Pinpoint the cell where the given text exists, returning its [x, y] midpoint coordinate. 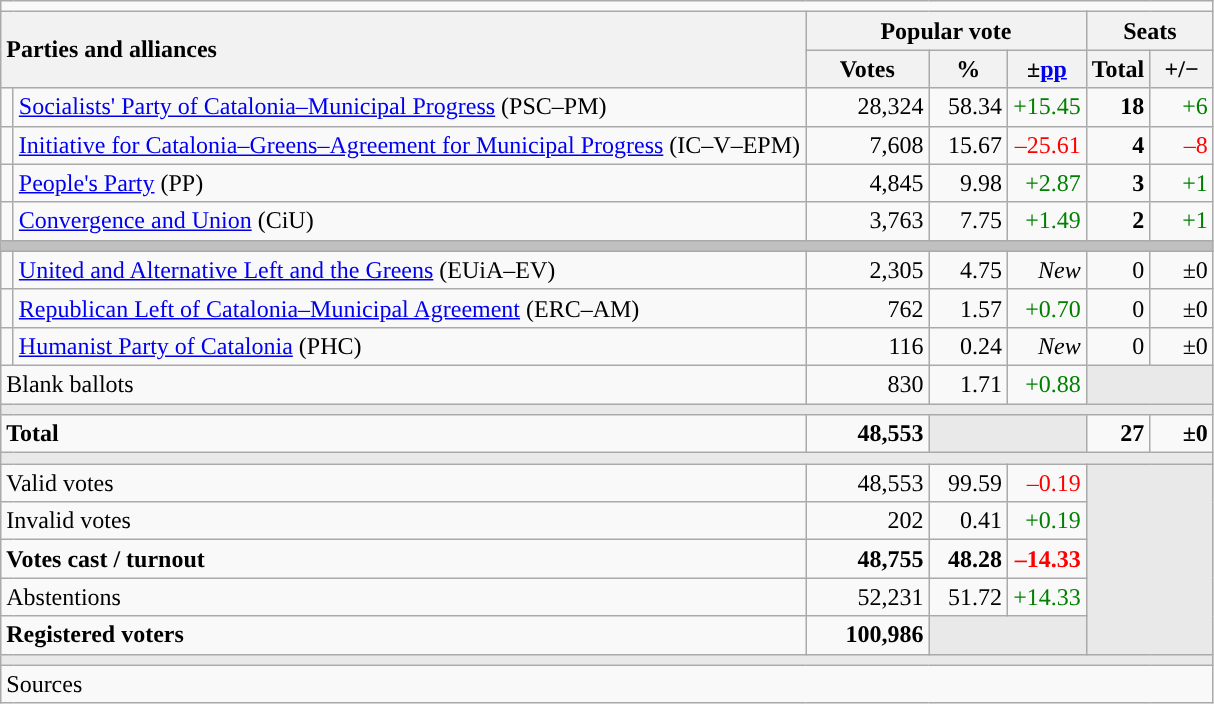
Seats [1150, 31]
People's Party (PP) [409, 183]
Initiative for Catalonia–Greens–Agreement for Municipal Progress (IC–V–EPM) [409, 145]
United and Alternative Left and the Greens (EUiA–EV) [409, 270]
+0.88 [1048, 384]
Abstentions [404, 597]
0.24 [968, 346]
58.34 [968, 107]
15.67 [968, 145]
Humanist Party of Catalonia (PHC) [409, 346]
1.57 [968, 308]
18 [1118, 107]
99.59 [968, 483]
Registered voters [404, 635]
+0.70 [1048, 308]
4 [1118, 145]
830 [868, 384]
100,986 [868, 635]
28,324 [868, 107]
+0.19 [1048, 521]
Parties and alliances [404, 50]
7,608 [868, 145]
4,845 [868, 183]
2 [1118, 221]
–25.61 [1048, 145]
48.28 [968, 559]
% [968, 69]
7.75 [968, 221]
Convergence and Union (CiU) [409, 221]
+6 [1182, 107]
52,231 [868, 597]
0.41 [968, 521]
+2.87 [1048, 183]
48,755 [868, 559]
27 [1118, 434]
±pp [1048, 69]
Invalid votes [404, 521]
1.71 [968, 384]
116 [868, 346]
Blank ballots [404, 384]
Republican Left of Catalonia–Municipal Agreement (ERC–AM) [409, 308]
3,763 [868, 221]
Socialists' Party of Catalonia–Municipal Progress (PSC–PM) [409, 107]
–8 [1182, 145]
9.98 [968, 183]
4.75 [968, 270]
Votes [868, 69]
+15.45 [1048, 107]
51.72 [968, 597]
3 [1118, 183]
2,305 [868, 270]
762 [868, 308]
202 [868, 521]
Votes cast / turnout [404, 559]
–14.33 [1048, 559]
+1.49 [1048, 221]
Valid votes [404, 483]
Sources [608, 684]
+/− [1182, 69]
+14.33 [1048, 597]
–0.19 [1048, 483]
Popular vote [946, 31]
